Return the [x, y] coordinate for the center point of the cell that contains the specified text.  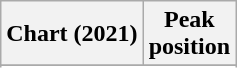
Peak position [189, 34]
Chart (2021) [72, 34]
